Identify which cell holds the provided text, then report its (X, Y) central coordinate. 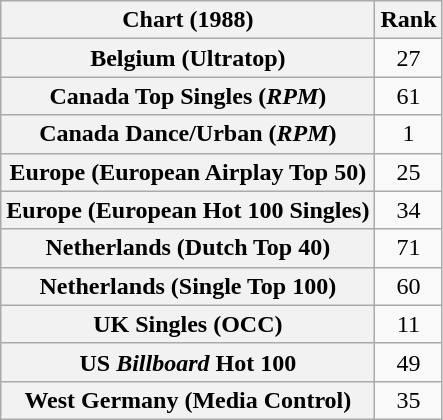
Netherlands (Single Top 100) (188, 286)
27 (408, 58)
US Billboard Hot 100 (188, 362)
Rank (408, 20)
49 (408, 362)
Canada Dance/Urban (RPM) (188, 134)
60 (408, 286)
11 (408, 324)
Belgium (Ultratop) (188, 58)
West Germany (Media Control) (188, 400)
UK Singles (OCC) (188, 324)
34 (408, 210)
61 (408, 96)
Netherlands (Dutch Top 40) (188, 248)
35 (408, 400)
71 (408, 248)
25 (408, 172)
Europe (European Hot 100 Singles) (188, 210)
Europe (European Airplay Top 50) (188, 172)
Chart (1988) (188, 20)
Canada Top Singles (RPM) (188, 96)
1 (408, 134)
